Find where the given text appears and provide that cell's center as (X, Y) coordinate. 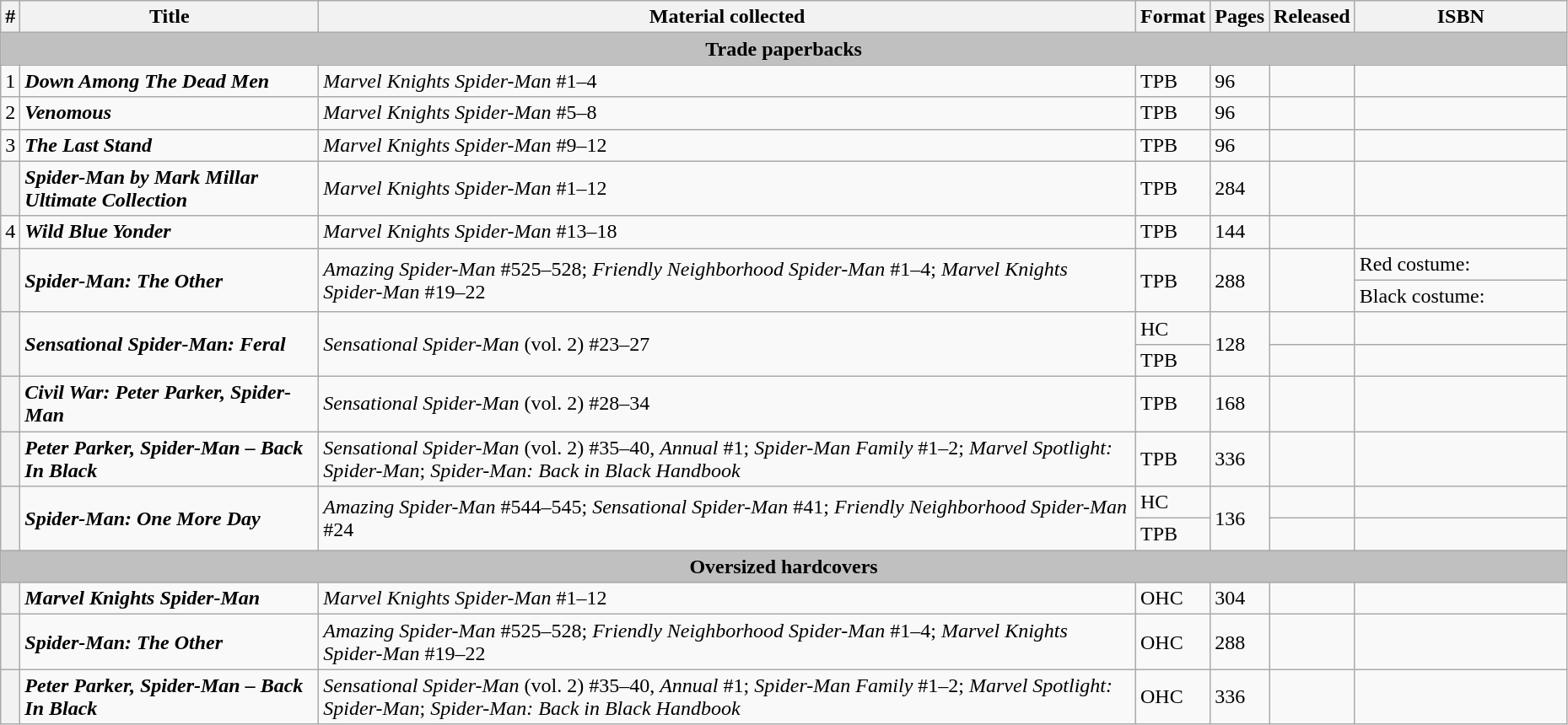
Venomous (170, 113)
Down Among The Dead Men (170, 81)
Sensational Spider-Man (vol. 2) #23–27 (727, 344)
284 (1240, 189)
Black costume: (1461, 296)
Marvel Knights Spider-Man #9–12 (727, 145)
Marvel Knights Spider-Man #1–4 (727, 81)
The Last Stand (170, 145)
# (10, 17)
Oversized hardcovers (784, 567)
Title (170, 17)
Wild Blue Yonder (170, 232)
Marvel Knights Spider-Man #13–18 (727, 232)
Marvel Knights Spider-Man #5–8 (727, 113)
4 (10, 232)
Format (1172, 17)
144 (1240, 232)
168 (1240, 403)
ISBN (1461, 17)
Amazing Spider-Man #544–545; Sensational Spider-Man #41; Friendly Neighborhood Spider-Man #24 (727, 518)
Civil War: Peter Parker, Spider-Man (170, 403)
Pages (1240, 17)
Marvel Knights Spider-Man (170, 599)
2 (10, 113)
Sensational Spider-Man (vol. 2) #28–34 (727, 403)
128 (1240, 344)
Spider-Man: One More Day (170, 518)
Released (1312, 17)
Spider-Man by Mark Millar Ultimate Collection (170, 189)
3 (10, 145)
Trade paperbacks (784, 49)
1 (10, 81)
304 (1240, 599)
Sensational Spider-Man: Feral (170, 344)
Material collected (727, 17)
136 (1240, 518)
Red costume: (1461, 264)
